Find where the given text appears and provide that cell's center as [x, y] coordinate. 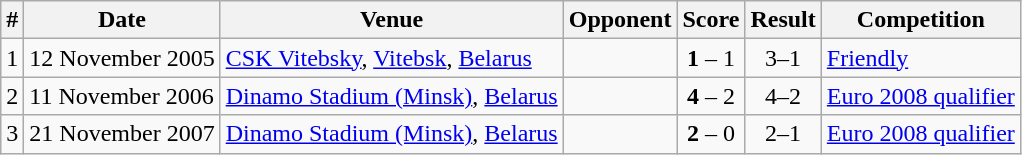
2 [12, 96]
Score [711, 20]
2 – 0 [711, 134]
1 [12, 58]
4 – 2 [711, 96]
CSK Vitebsky, Vitebsk, Belarus [392, 58]
3–1 [783, 58]
Competition [920, 20]
3 [12, 134]
Opponent [620, 20]
2–1 [783, 134]
Venue [392, 20]
# [12, 20]
1 – 1 [711, 58]
4–2 [783, 96]
12 November 2005 [122, 58]
Date [122, 20]
Friendly [920, 58]
Result [783, 20]
11 November 2006 [122, 96]
21 November 2007 [122, 134]
